Provide the (x, y) coordinate of the cell's center where the given text is located.  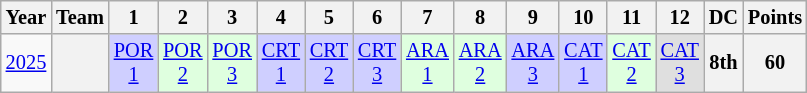
7 (428, 17)
CAT1 (583, 63)
60 (775, 63)
3 (232, 17)
10 (583, 17)
ARA3 (534, 63)
DC (724, 17)
1 (134, 17)
9 (534, 17)
CRT3 (377, 63)
8 (480, 17)
CRT1 (281, 63)
CRT2 (329, 63)
12 (680, 17)
Team (80, 17)
POR1 (134, 63)
CAT3 (680, 63)
POR3 (232, 63)
2 (182, 17)
Points (775, 17)
2025 (26, 63)
6 (377, 17)
4 (281, 17)
Year (26, 17)
5 (329, 17)
POR2 (182, 63)
8th (724, 63)
11 (631, 17)
ARA1 (428, 63)
ARA2 (480, 63)
CAT2 (631, 63)
